From the cell containing the given text, extract its center point as (x, y) coordinate. 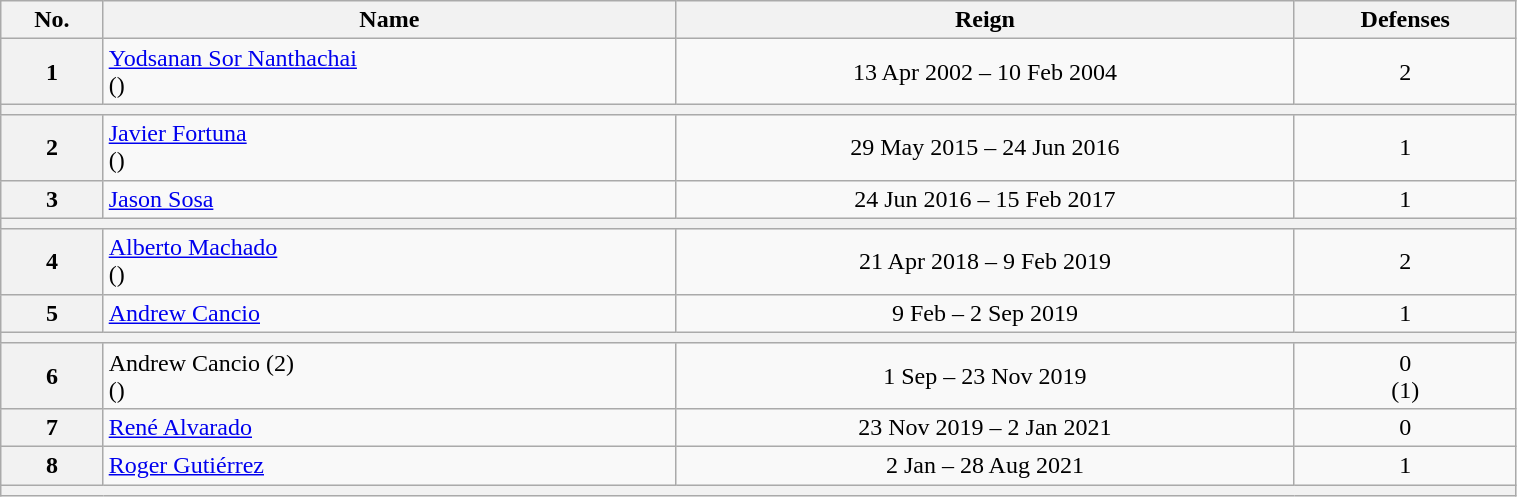
23 Nov 2019 – 2 Jan 2021 (984, 427)
No. (52, 20)
24 Jun 2016 – 15 Feb 2017 (984, 199)
Javier Fortuna() (389, 148)
Andrew Cancio (389, 313)
Andrew Cancio (2) () (389, 376)
Roger Gutiérrez (389, 465)
3 (52, 199)
0(1) (1405, 376)
Yodsanan Sor Nanthachai() (389, 72)
Alberto Machado() (389, 262)
7 (52, 427)
8 (52, 465)
1 Sep – 23 Nov 2019 (984, 376)
13 Apr 2002 – 10 Feb 2004 (984, 72)
21 Apr 2018 – 9 Feb 2019 (984, 262)
0 (1405, 427)
4 (52, 262)
29 May 2015 – 24 Jun 2016 (984, 148)
Reign (984, 20)
René Alvarado (389, 427)
9 Feb – 2 Sep 2019 (984, 313)
2 Jan – 28 Aug 2021 (984, 465)
Jason Sosa (389, 199)
5 (52, 313)
6 (52, 376)
Name (389, 20)
Defenses (1405, 20)
